Determine the [X, Y] coordinate at the center of the cell enclosing the given text.  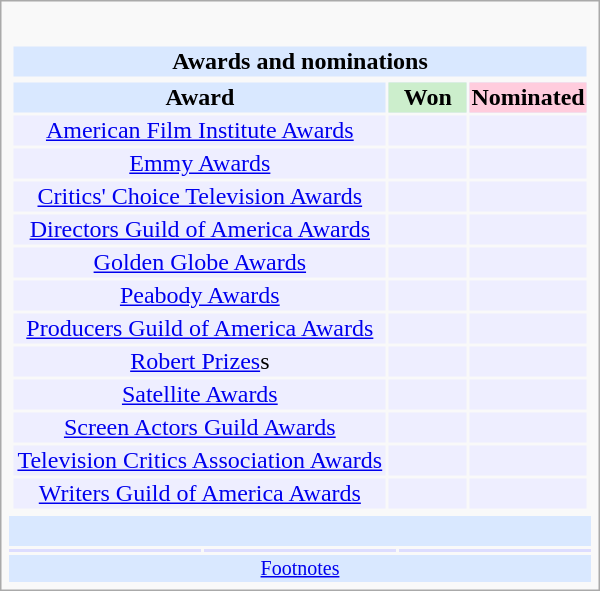
Footnotes [300, 568]
American Film Institute Awards [200, 131]
Award [200, 98]
Writers Guild of America Awards [200, 494]
Nominated [528, 98]
Screen Actors Guild Awards [200, 428]
Golden Globe Awards [200, 263]
Emmy Awards [200, 164]
Satellite Awards [200, 395]
Television Critics Association Awards [200, 461]
Peabody Awards [200, 296]
Producers Guild of America Awards [200, 329]
Won [428, 98]
Robert Prizess [200, 362]
Critics' Choice Television Awards [200, 197]
Awards and nominations [300, 62]
Directors Guild of America Awards [200, 230]
